Capture the cell that displays the provided text and extract its [x, y] central coordinate. 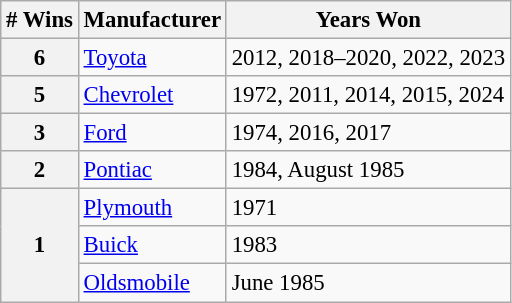
Manufacturer [152, 20]
Ford [152, 133]
1972, 2011, 2014, 2015, 2024 [368, 95]
Years Won [368, 20]
2 [40, 170]
1974, 2016, 2017 [368, 133]
2012, 2018–2020, 2022, 2023 [368, 58]
5 [40, 95]
June 1985 [368, 283]
1971 [368, 208]
1 [40, 246]
Pontiac [152, 170]
Chevrolet [152, 95]
Toyota [152, 58]
1983 [368, 245]
Buick [152, 245]
1984, August 1985 [368, 170]
6 [40, 58]
3 [40, 133]
# Wins [40, 20]
Oldsmobile [152, 283]
Plymouth [152, 208]
